Scan for the cell matching the given text and deliver its [X, Y] coordinate at center. 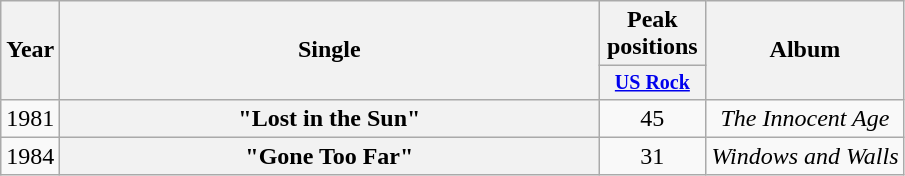
1984 [30, 156]
Windows and Walls [805, 156]
Year [30, 50]
Album [805, 50]
"Gone Too Far" [330, 156]
Peak positions [652, 34]
"Lost in the Sun" [330, 118]
45 [652, 118]
US Rock [652, 82]
The Innocent Age [805, 118]
Single [330, 50]
31 [652, 156]
1981 [30, 118]
